Output the [x, y] coordinate of the center of the cell containing the given text.  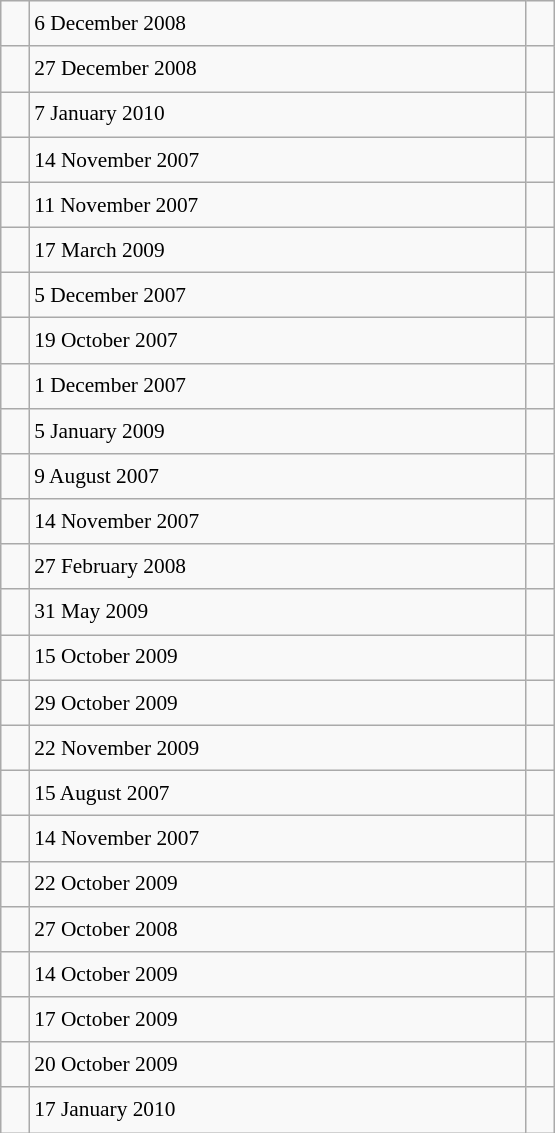
5 December 2007 [278, 296]
19 October 2007 [278, 340]
20 October 2009 [278, 1064]
22 October 2009 [278, 884]
5 January 2009 [278, 430]
7 January 2010 [278, 114]
9 August 2007 [278, 476]
27 October 2008 [278, 928]
11 November 2007 [278, 204]
14 October 2009 [278, 974]
17 January 2010 [278, 1110]
1 December 2007 [278, 386]
15 October 2009 [278, 658]
17 October 2009 [278, 1020]
22 November 2009 [278, 748]
15 August 2007 [278, 792]
27 February 2008 [278, 566]
31 May 2009 [278, 612]
27 December 2008 [278, 68]
29 October 2009 [278, 702]
6 December 2008 [278, 24]
17 March 2009 [278, 250]
